Return the (x, y) coordinate for the center point of the cell that contains the specified text.  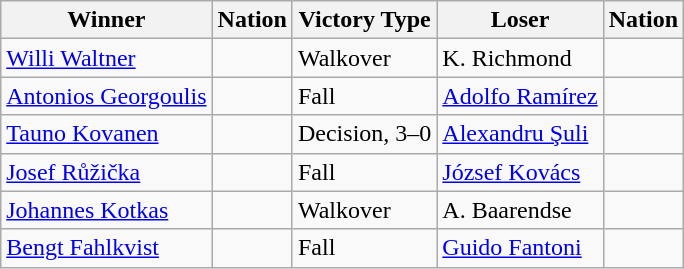
Adolfo Ramírez (520, 96)
Guido Fantoni (520, 248)
Willi Waltner (106, 58)
Winner (106, 20)
Alexandru Şuli (520, 134)
Victory Type (364, 20)
Tauno Kovanen (106, 134)
Josef Růžička (106, 172)
A. Baarendse (520, 210)
Bengt Fahlkvist (106, 248)
Loser (520, 20)
Johannes Kotkas (106, 210)
Decision, 3–0 (364, 134)
József Kovács (520, 172)
Antonios Georgoulis (106, 96)
K. Richmond (520, 58)
